Locate the cell with the specified text and output its [X, Y] center coordinate. 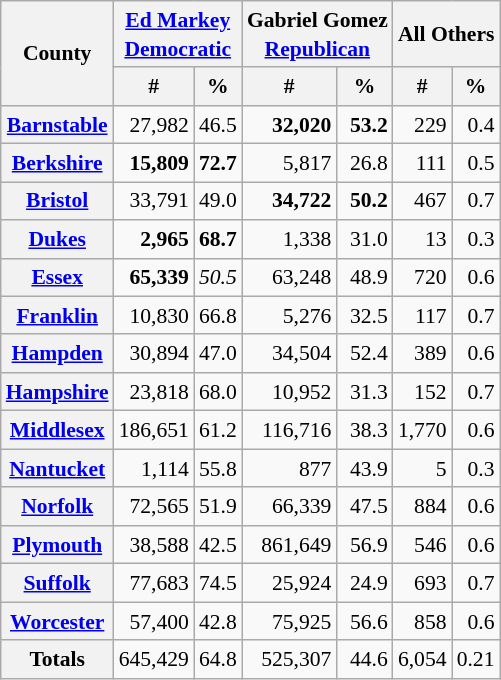
57,400 [154, 621]
389 [422, 354]
County [58, 53]
All Others [446, 34]
63,248 [290, 277]
Berkshire [58, 163]
229 [422, 125]
42.5 [218, 545]
56.6 [364, 621]
0.4 [476, 125]
0.5 [476, 163]
50.5 [218, 277]
32.5 [364, 316]
66,339 [290, 507]
2,965 [154, 239]
Hampshire [58, 392]
26.8 [364, 163]
25,924 [290, 583]
32,020 [290, 125]
693 [422, 583]
34,504 [290, 354]
467 [422, 201]
116,716 [290, 430]
49.0 [218, 201]
68.0 [218, 392]
27,982 [154, 125]
77,683 [154, 583]
Ed MarkeyDemocratic [178, 34]
43.9 [364, 468]
Hampden [58, 354]
31.0 [364, 239]
117 [422, 316]
46.5 [218, 125]
56.9 [364, 545]
Franklin [58, 316]
42.8 [218, 621]
38,588 [154, 545]
5 [422, 468]
Bristol [58, 201]
44.6 [364, 659]
525,307 [290, 659]
74.5 [218, 583]
10,830 [154, 316]
51.9 [218, 507]
47.0 [218, 354]
Worcester [58, 621]
5,817 [290, 163]
65,339 [154, 277]
877 [290, 468]
55.8 [218, 468]
47.5 [364, 507]
48.9 [364, 277]
Gabriel GomezRepublican [318, 34]
Norfolk [58, 507]
Middlesex [58, 430]
546 [422, 545]
68.7 [218, 239]
6,054 [422, 659]
5,276 [290, 316]
15,809 [154, 163]
Nantucket [58, 468]
30,894 [154, 354]
861,649 [290, 545]
13 [422, 239]
34,722 [290, 201]
Barnstable [58, 125]
720 [422, 277]
Suffolk [58, 583]
38.3 [364, 430]
152 [422, 392]
31.3 [364, 392]
645,429 [154, 659]
1,338 [290, 239]
Plymouth [58, 545]
50.2 [364, 201]
884 [422, 507]
24.9 [364, 583]
75,925 [290, 621]
52.4 [364, 354]
0.21 [476, 659]
Essex [58, 277]
186,651 [154, 430]
61.2 [218, 430]
1,114 [154, 468]
72,565 [154, 507]
1,770 [422, 430]
72.7 [218, 163]
23,818 [154, 392]
53.2 [364, 125]
858 [422, 621]
64.8 [218, 659]
10,952 [290, 392]
Dukes [58, 239]
66.8 [218, 316]
33,791 [154, 201]
111 [422, 163]
Totals [58, 659]
